Identify which cell holds the provided text, then report its [x, y] central coordinate. 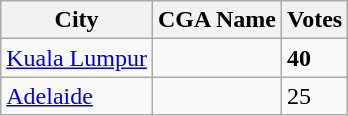
CGA Name [216, 20]
Adelaide [77, 96]
Kuala Lumpur [77, 58]
40 [314, 58]
Votes [314, 20]
City [77, 20]
25 [314, 96]
